From the cell containing the given text, extract its center point as (x, y) coordinate. 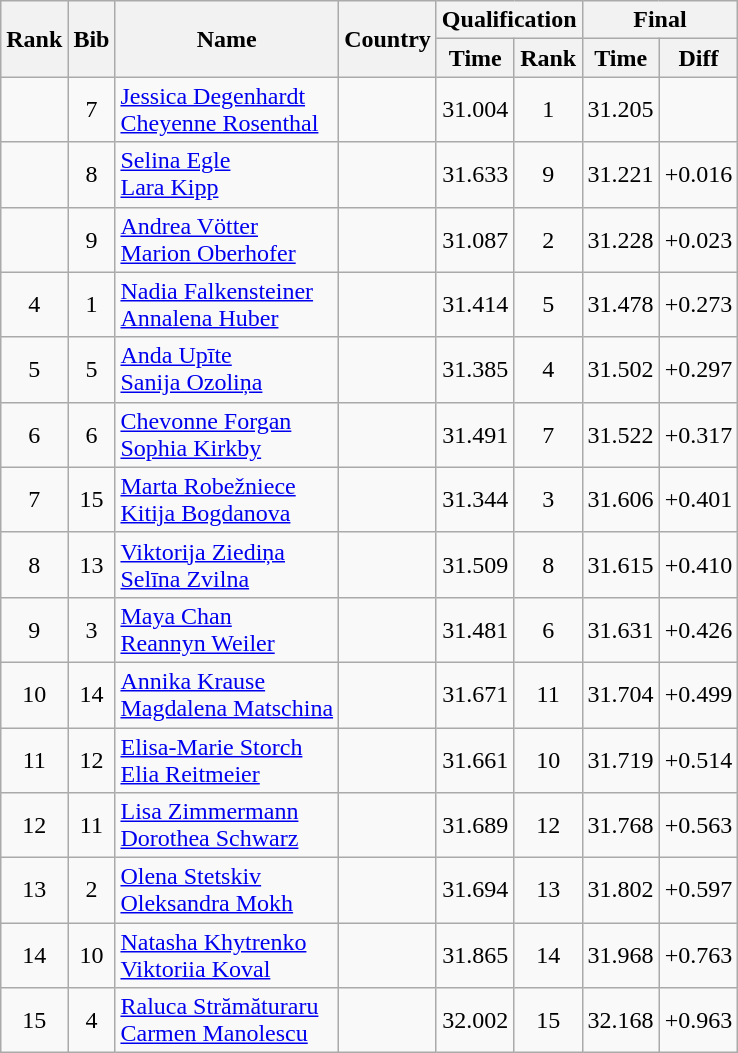
31.719 (620, 760)
Olena StetskivOleksandra Mokh (227, 890)
Chevonne ForganSophia Kirkby (227, 434)
+0.273 (698, 304)
31.491 (475, 434)
31.606 (620, 500)
Andrea VötterMarion Oberhofer (227, 240)
+0.514 (698, 760)
31.502 (620, 370)
+0.963 (698, 1020)
Diff (698, 58)
31.802 (620, 890)
31.087 (475, 240)
31.004 (475, 110)
31.205 (620, 110)
Maya ChanReannyn Weiler (227, 630)
+0.499 (698, 694)
31.615 (620, 564)
Elisa-Marie StorchElia Reitmeier (227, 760)
31.661 (475, 760)
+0.023 (698, 240)
Jessica DegenhardtCheyenne Rosenthal (227, 110)
+0.016 (698, 174)
Name (227, 39)
31.522 (620, 434)
Country (388, 39)
+0.410 (698, 564)
Natasha KhytrenkoViktoriia Koval (227, 956)
31.694 (475, 890)
Marta RobežnieceKitija Bogdanova (227, 500)
Bib (92, 39)
Anda UpīteSanija Ozoliņa (227, 370)
+0.317 (698, 434)
32.168 (620, 1020)
31.385 (475, 370)
31.481 (475, 630)
Viktorija ZiediņaSelīna Zvilna (227, 564)
Lisa ZimmermannDorothea Schwarz (227, 826)
31.968 (620, 956)
31.631 (620, 630)
Final (660, 20)
Qualification (509, 20)
31.768 (620, 826)
Selina EgleLara Kipp (227, 174)
31.344 (475, 500)
31.671 (475, 694)
Raluca StrămăturaruCarmen Manolescu (227, 1020)
31.478 (620, 304)
+0.597 (698, 890)
Nadia FalkensteinerAnnalena Huber (227, 304)
31.509 (475, 564)
31.865 (475, 956)
+0.563 (698, 826)
31.633 (475, 174)
31.704 (620, 694)
31.689 (475, 826)
32.002 (475, 1020)
+0.426 (698, 630)
Annika KrauseMagdalena Matschina (227, 694)
31.221 (620, 174)
31.228 (620, 240)
31.414 (475, 304)
+0.401 (698, 500)
+0.763 (698, 956)
+0.297 (698, 370)
